Detect which cell encompasses the target text, then output its [x, y] center coordinate. 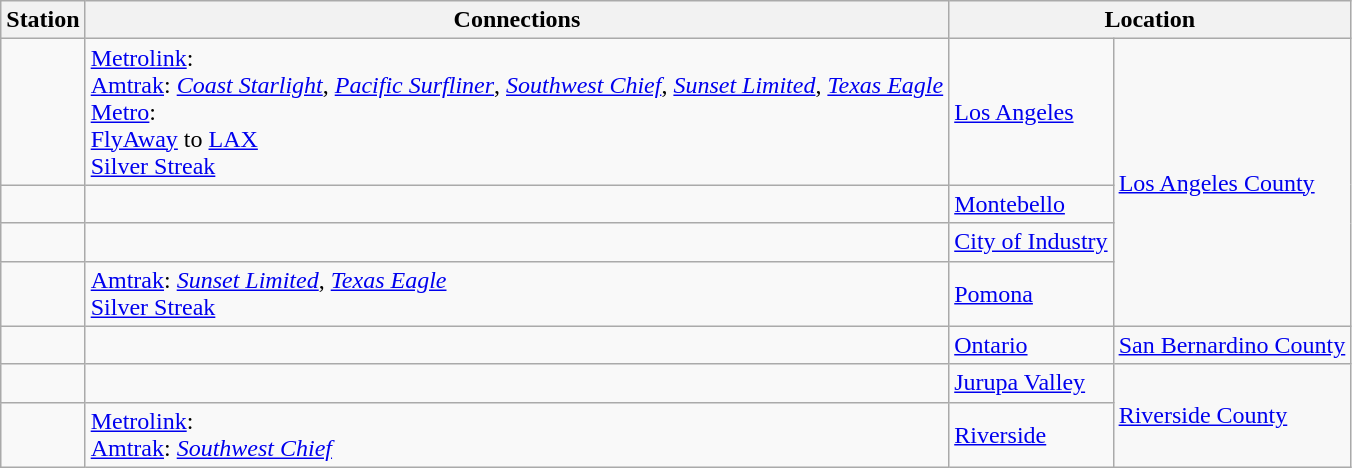
Ontario [1031, 345]
Montebello [1031, 204]
Riverside [1031, 434]
Los Angeles [1031, 112]
Riverside County [1232, 416]
Amtrak: Sunset Limited, Texas EagleSilver Streak [517, 294]
Metrolink: Amtrak: Coast Starlight, Pacific Surfliner, Southwest Chief, Sunset Limited, Texas Eagle Metro: FlyAway to LAXSilver Streak [517, 112]
Location [1150, 20]
Metrolink: Amtrak: Southwest Chief [517, 434]
Los Angeles County [1232, 182]
San Bernardino County [1232, 345]
City of Industry [1031, 242]
Station [43, 20]
Connections [517, 20]
Jurupa Valley [1031, 383]
Pomona [1031, 294]
